For the text-containing cell, return its midpoint in [X, Y] coordinate format. 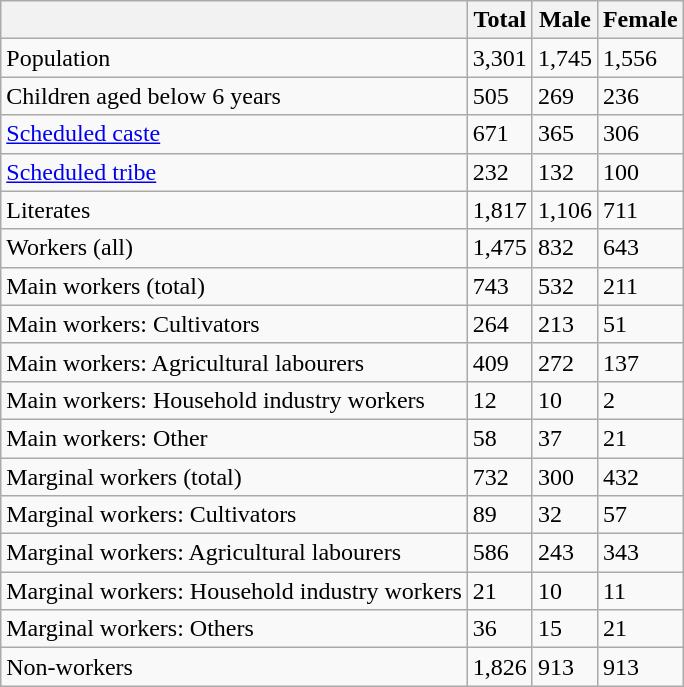
743 [500, 286]
Main workers: Other [234, 438]
269 [564, 96]
37 [564, 438]
132 [564, 172]
409 [500, 362]
Male [564, 20]
Children aged below 6 years [234, 96]
1,817 [500, 210]
671 [500, 134]
36 [500, 629]
232 [500, 172]
643 [640, 248]
243 [564, 553]
Female [640, 20]
Scheduled tribe [234, 172]
711 [640, 210]
Marginal workers (total) [234, 477]
300 [564, 477]
505 [500, 96]
586 [500, 553]
Main workers: Household industry workers [234, 400]
Workers (all) [234, 248]
272 [564, 362]
236 [640, 96]
12 [500, 400]
Marginal workers: Agricultural labourers [234, 553]
343 [640, 553]
Total [500, 20]
1,556 [640, 58]
832 [564, 248]
213 [564, 324]
32 [564, 515]
Marginal workers: Household industry workers [234, 591]
732 [500, 477]
Main workers (total) [234, 286]
Marginal workers: Cultivators [234, 515]
306 [640, 134]
Marginal workers: Others [234, 629]
Scheduled caste [234, 134]
365 [564, 134]
Non-workers [234, 667]
11 [640, 591]
1,826 [500, 667]
264 [500, 324]
3,301 [500, 58]
1,475 [500, 248]
137 [640, 362]
1,106 [564, 210]
15 [564, 629]
89 [500, 515]
2 [640, 400]
58 [500, 438]
57 [640, 515]
Population [234, 58]
51 [640, 324]
Main workers: Cultivators [234, 324]
1,745 [564, 58]
Main workers: Agricultural labourers [234, 362]
Literates [234, 210]
432 [640, 477]
100 [640, 172]
211 [640, 286]
532 [564, 286]
